Search for the cell housing the specified text and yield its [x, y] center coordinate. 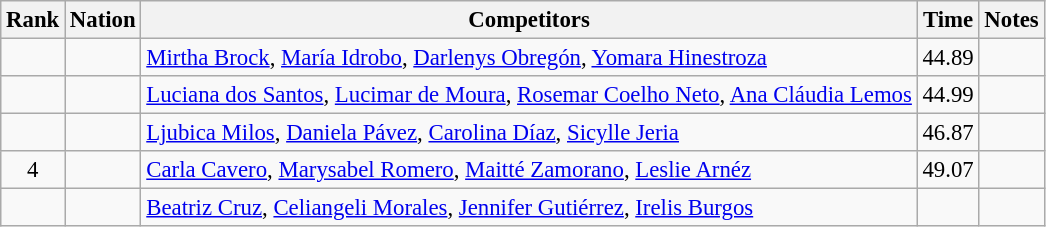
Rank [33, 20]
Ljubica Milos, Daniela Pávez, Carolina Díaz, Sicylle Jeria [529, 133]
46.87 [948, 133]
Competitors [529, 20]
4 [33, 170]
44.89 [948, 58]
Beatriz Cruz, Celiangeli Morales, Jennifer Gutiérrez, Irelis Burgos [529, 208]
Mirtha Brock, María Idrobo, Darlenys Obregón, Yomara Hinestroza [529, 58]
Luciana dos Santos, Lucimar de Moura, Rosemar Coelho Neto, Ana Cláudia Lemos [529, 95]
Nation [103, 20]
Carla Cavero, Marysabel Romero, Maitté Zamorano, Leslie Arnéz [529, 170]
Time [948, 20]
Notes [1012, 20]
44.99 [948, 95]
49.07 [948, 170]
